Detect which cell encompasses the target text, then output its (X, Y) center coordinate. 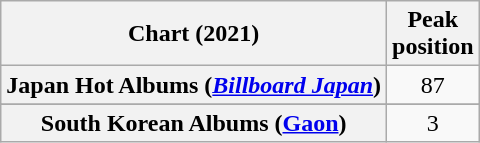
Japan Hot Albums (Billboard Japan) (194, 85)
87 (433, 85)
South Korean Albums (Gaon) (194, 123)
Chart (2021) (194, 34)
3 (433, 123)
Peakposition (433, 34)
